Provide the (X, Y) coordinate of the cell's center where the given text is located.  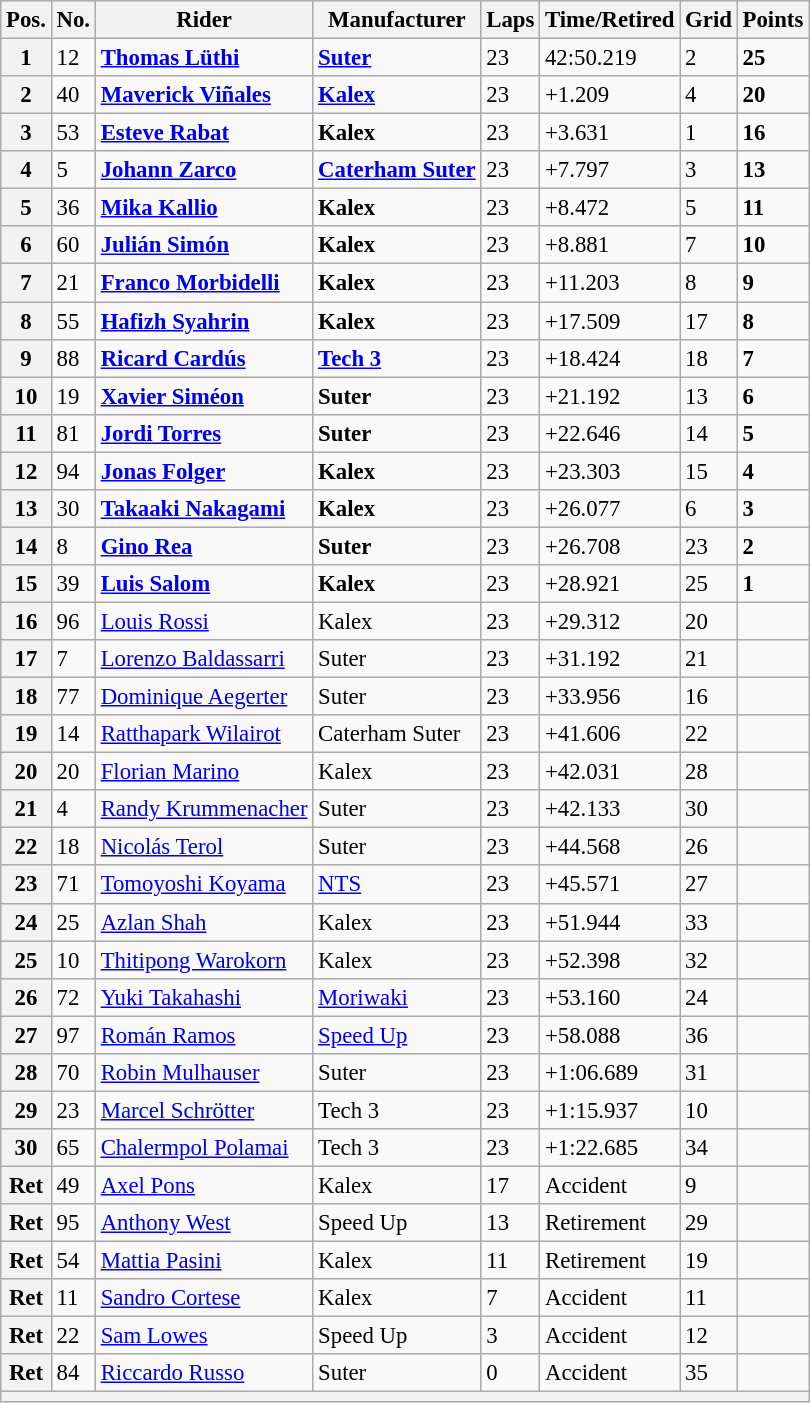
Xavier Siméon (204, 396)
70 (73, 1073)
+41.606 (610, 734)
+42.031 (610, 772)
Moriwaki (397, 997)
+1.209 (610, 95)
65 (73, 1148)
+21.192 (610, 396)
42:50.219 (610, 58)
32 (708, 960)
Johann Zarco (204, 170)
Anthony West (204, 1223)
+33.956 (610, 697)
Grid (708, 20)
54 (73, 1261)
Axel Pons (204, 1185)
Luis Salom (204, 584)
+26.708 (610, 546)
88 (73, 358)
Marcel Schrötter (204, 1110)
Lorenzo Baldassarri (204, 659)
Hafizh Syahrin (204, 321)
60 (73, 245)
+1:15.937 (610, 1110)
49 (73, 1185)
96 (73, 621)
+8.472 (610, 208)
+58.088 (610, 1035)
Dominique Aegerter (204, 697)
Ricard Cardús (204, 358)
39 (73, 584)
Thitipong Warokorn (204, 960)
Julián Simón (204, 245)
77 (73, 697)
Mattia Pasini (204, 1261)
+22.646 (610, 433)
Esteve Rabat (204, 133)
84 (73, 1373)
Thomas Lüthi (204, 58)
94 (73, 471)
No. (73, 20)
33 (708, 922)
Azlan Shah (204, 922)
72 (73, 997)
+8.881 (610, 245)
+29.312 (610, 621)
Ratthapark Wilairot (204, 734)
+44.568 (610, 847)
Randy Krummenacher (204, 809)
Román Ramos (204, 1035)
40 (73, 95)
+1:22.685 (610, 1148)
+28.921 (610, 584)
Jonas Folger (204, 471)
31 (708, 1073)
+53.160 (610, 997)
+18.424 (610, 358)
+45.571 (610, 885)
Louis Rossi (204, 621)
53 (73, 133)
Time/Retired (610, 20)
Florian Marino (204, 772)
NTS (397, 885)
+7.797 (610, 170)
+42.133 (610, 809)
34 (708, 1148)
Rider (204, 20)
81 (73, 433)
Riccardo Russo (204, 1373)
Yuki Takahashi (204, 997)
+1:06.689 (610, 1073)
Tomoyoshi Koyama (204, 885)
Sandro Cortese (204, 1298)
+3.631 (610, 133)
Pos. (26, 20)
+26.077 (610, 509)
+11.203 (610, 283)
97 (73, 1035)
Jordi Torres (204, 433)
+17.509 (610, 321)
35 (708, 1373)
Maverick Viñales (204, 95)
Chalermpol Polamai (204, 1148)
Gino Rea (204, 546)
Points (772, 20)
Takaaki Nakagami (204, 509)
+52.398 (610, 960)
55 (73, 321)
Franco Morbidelli (204, 283)
Manufacturer (397, 20)
+31.192 (610, 659)
0 (510, 1373)
Mika Kallio (204, 208)
95 (73, 1223)
Laps (510, 20)
+51.944 (610, 922)
+23.303 (610, 471)
Nicolás Terol (204, 847)
Sam Lowes (204, 1336)
71 (73, 885)
Robin Mulhauser (204, 1073)
